Pinpoint the cell where the given text exists, returning its (X, Y) midpoint coordinate. 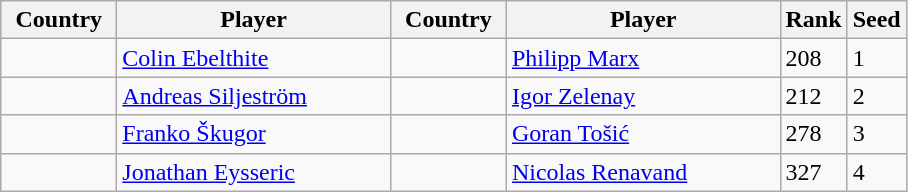
Igor Zelenay (643, 96)
4 (876, 172)
208 (814, 58)
212 (814, 96)
2 (876, 96)
3 (876, 134)
Jonathan Eysseric (254, 172)
Seed (876, 20)
Philipp Marx (643, 58)
Goran Tošić (643, 134)
327 (814, 172)
278 (814, 134)
Andreas Siljeström (254, 96)
Franko Škugor (254, 134)
Rank (814, 20)
Nicolas Renavand (643, 172)
1 (876, 58)
Colin Ebelthite (254, 58)
